Search for the cell housing the specified text and yield its [X, Y] center coordinate. 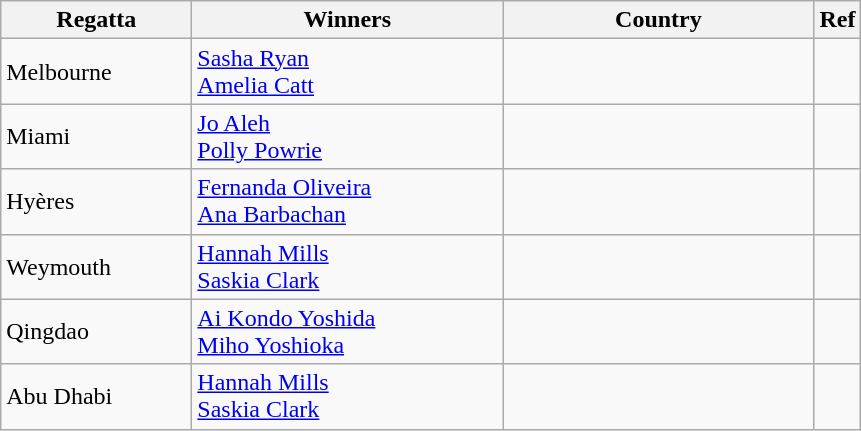
Melbourne [96, 72]
Ref [838, 20]
Jo AlehPolly Powrie [348, 136]
Winners [348, 20]
Sasha RyanAmelia Catt [348, 72]
Ai Kondo YoshidaMiho Yoshioka [348, 332]
Fernanda OliveiraAna Barbachan [348, 202]
Weymouth [96, 266]
Qingdao [96, 332]
Abu Dhabi [96, 396]
Hyères [96, 202]
Regatta [96, 20]
Country [658, 20]
Miami [96, 136]
